Locate the cell with the specified text and output its [X, Y] center coordinate. 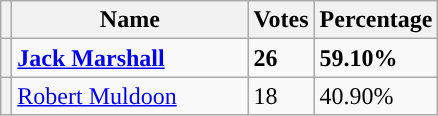
Votes [281, 20]
59.10% [376, 58]
Percentage [376, 20]
Name [130, 20]
18 [281, 96]
Jack Marshall [130, 58]
40.90% [376, 96]
Robert Muldoon [130, 96]
26 [281, 58]
